Detect which cell encompasses the target text, then output its (x, y) center coordinate. 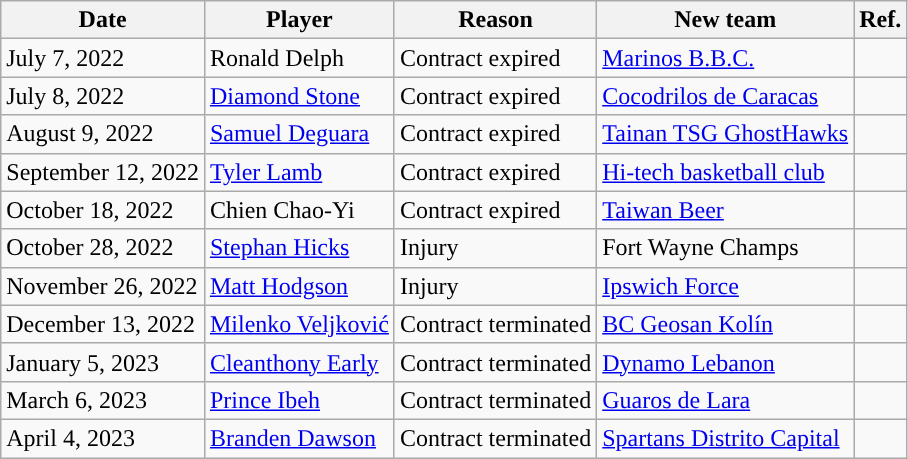
April 4, 2023 (103, 438)
Spartans Distrito Capital (726, 438)
Dynamo Lebanon (726, 362)
August 9, 2022 (103, 134)
Cleanthony Early (299, 362)
Guaros de Lara (726, 400)
Milenko Veljković (299, 324)
Tyler Lamb (299, 172)
Ref. (880, 20)
Marinos B.B.C. (726, 58)
Fort Wayne Champs (726, 248)
Hi-tech basketball club (726, 172)
October 28, 2022 (103, 248)
September 12, 2022 (103, 172)
Diamond Stone (299, 96)
Matt Hodgson (299, 286)
Prince Ibeh (299, 400)
Ronald Delph (299, 58)
Taiwan Beer (726, 210)
Tainan TSG GhostHawks (726, 134)
Branden Dawson (299, 438)
July 7, 2022 (103, 58)
Reason (495, 20)
BC Geosan Kolín (726, 324)
Player (299, 20)
March 6, 2023 (103, 400)
Ipswich Force (726, 286)
October 18, 2022 (103, 210)
January 5, 2023 (103, 362)
July 8, 2022 (103, 96)
Stephan Hicks (299, 248)
New team (726, 20)
November 26, 2022 (103, 286)
Cocodrilos de Caracas (726, 96)
Samuel Deguara (299, 134)
Chien Chao-Yi (299, 210)
Date (103, 20)
December 13, 2022 (103, 324)
